Return the (x, y) coordinate for the center point of the cell that contains the specified text.  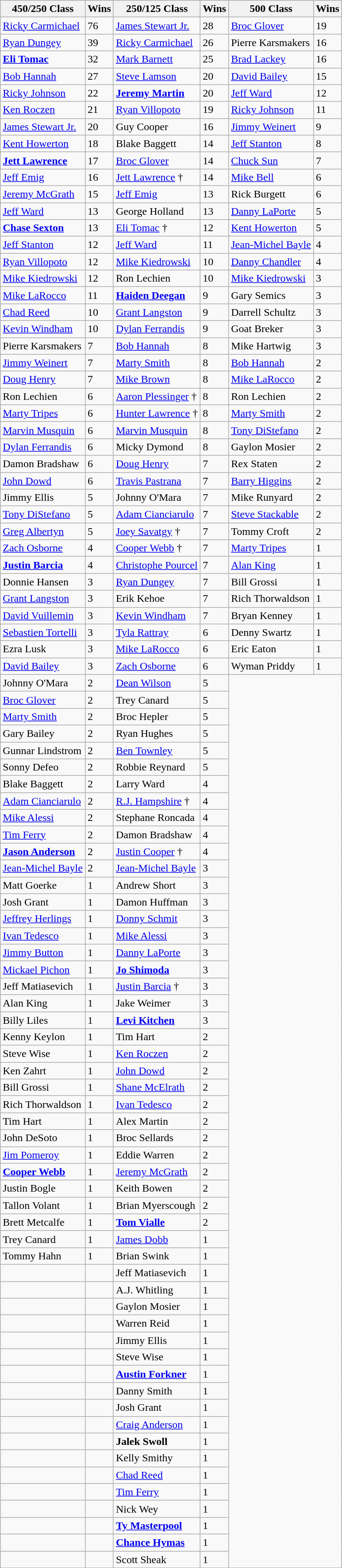
George Holland (157, 211)
Chance Hymas (157, 1542)
Justin Cooper † (157, 852)
Danny Chandler (271, 262)
Ezra Lusk (43, 649)
Gary Bailey (43, 733)
Barry Higgins (271, 480)
Nick Wey (157, 1509)
Ken Zahrt (43, 1071)
Jimmy Button (43, 952)
21 (99, 110)
Rex Staten (271, 464)
Brett Metcalfe (43, 1222)
Tyla Rattray (157, 632)
Alex Martin (157, 1121)
Jett Lawrence (43, 160)
Larry Ward (157, 784)
Ty Masterpool (157, 1525)
R.J. Hampshire † (157, 801)
Tom Vialle (157, 1222)
Guy Cooper (157, 127)
Andrew Short (157, 885)
Jalek Swoll (157, 1441)
Billy Liles (43, 1020)
76 (99, 26)
Sebastien Tortelli (43, 632)
Travis Pastrana (157, 480)
Tommy Croft (271, 531)
18 (99, 143)
Goat Breker (271, 329)
Christophe Pourcel (157, 565)
28 (215, 26)
Mickael Pichon (43, 969)
Eric Eaton (271, 649)
Jim Pomeroy (43, 1155)
Chuck Sun (271, 160)
Gary Semics (271, 295)
Mike Runyard (271, 498)
Craig Anderson (157, 1425)
Kelly Smithy (157, 1458)
Kenny Keylon (43, 1037)
Brian Swink (157, 1256)
Denny Swartz (271, 632)
Rick Burgett (271, 194)
Steve Lamson (157, 76)
Austin Forkner (157, 1374)
Jake Weimer (157, 1003)
Stephane Roncada (157, 818)
Eli Tomac (43, 59)
Cooper Webb (43, 1172)
Darrell Schultz (271, 312)
Bryan Kenney (271, 616)
David Vuillemin (43, 616)
Micky Dymond (157, 447)
39 (99, 43)
Shane McElrath (157, 1088)
Brian Myerscough (157, 1205)
Broc Hepler (157, 716)
John DeSoto (43, 1138)
Broc Sellards (157, 1138)
Cooper Webb † (157, 548)
Gunnar Lindstrom (43, 751)
22 (99, 93)
Donny Schmit (157, 919)
Mike Brown (157, 379)
26 (215, 43)
Jason Anderson (43, 852)
Keith Bowen (157, 1189)
Erik Kehoe (157, 599)
Mike Bell (271, 177)
Robbie Reynard (157, 767)
Justin Bogle (43, 1189)
Jeremy Martin (157, 93)
Levi Kitchen (157, 1020)
Jett Lawrence † (157, 177)
Justin Barcia (43, 565)
450/250 Class (43, 9)
Tommy Hahn (43, 1256)
Danny Smith (157, 1391)
Dean Wilson (157, 683)
25 (215, 59)
Scott Sheak (157, 1559)
500 Class (271, 9)
Eddie Warren (157, 1155)
Brad Lackey (271, 59)
Chase Sexton (43, 228)
Jo Shimoda (157, 969)
Hunter Lawrence † (157, 413)
Eli Tomac † (157, 228)
Mark Barnett (157, 59)
A.J. Whitling (157, 1290)
Haiden Deegan (157, 295)
Greg Albertyn (43, 531)
250/125 Class (157, 9)
Joey Savatgy † (157, 531)
Jeffrey Herlings (43, 919)
Steve Stackable (271, 515)
Wyman Priddy (271, 666)
32 (99, 59)
Justin Barcia † (157, 986)
Matt Goerke (43, 885)
Ben Townley (157, 751)
Tallon Volant (43, 1205)
27 (99, 76)
Sonny Defeo (43, 767)
Mike Hartwig (271, 346)
Aaron Plessinger † (157, 396)
Donnie Hansen (43, 582)
Damon Huffman (157, 902)
17 (99, 160)
Ryan Hughes (157, 733)
Warren Reid (157, 1324)
James Dobb (157, 1239)
